Search for the cell housing the specified text and yield its (X, Y) center coordinate. 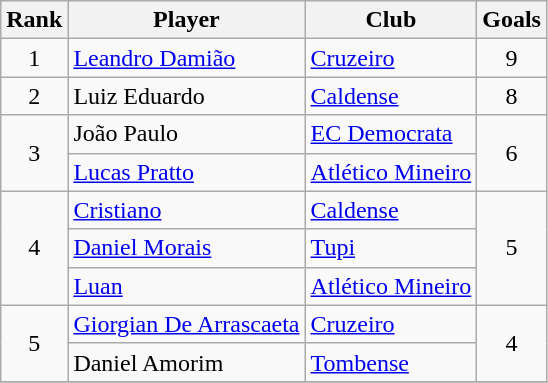
Luan (186, 286)
Cristiano (186, 210)
1 (34, 58)
Lucas Pratto (186, 172)
3 (34, 153)
9 (512, 58)
Player (186, 20)
Luiz Eduardo (186, 96)
2 (34, 96)
Daniel Morais (186, 248)
Tombense (391, 362)
Club (391, 20)
Rank (34, 20)
6 (512, 153)
EC Democrata (391, 134)
Leandro Damião (186, 58)
8 (512, 96)
Giorgian De Arrascaeta (186, 324)
Goals (512, 20)
Tupi (391, 248)
João Paulo (186, 134)
Daniel Amorim (186, 362)
